Return (X, Y) of the center of cell containing provided text 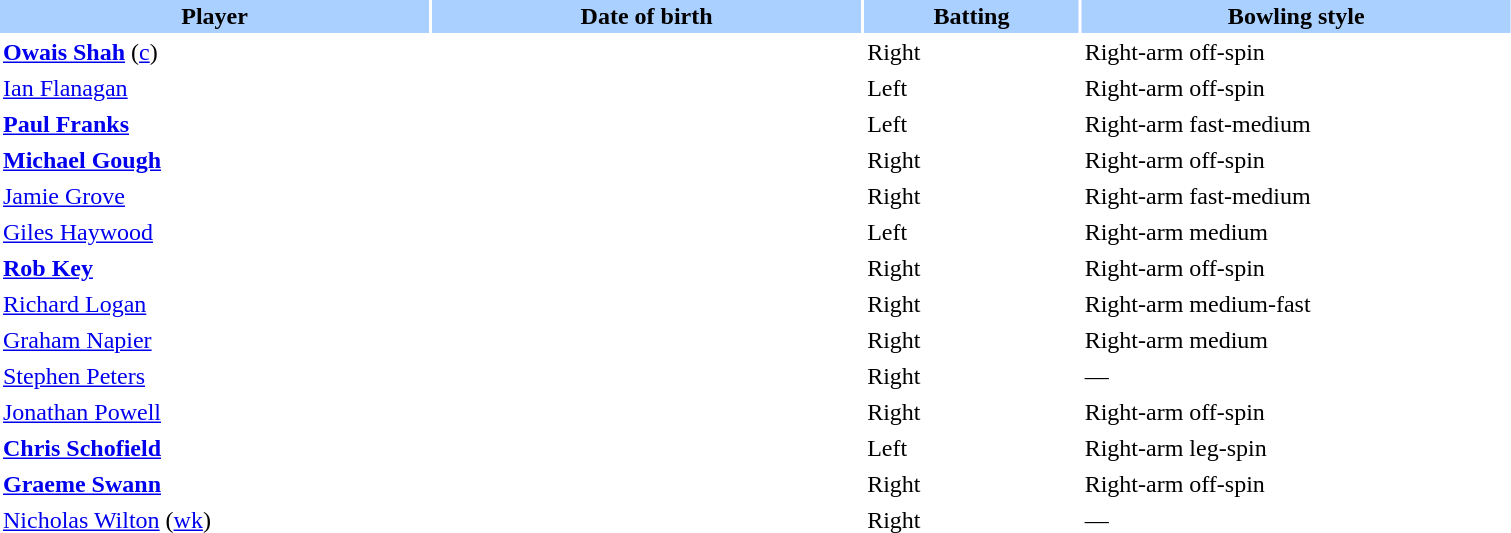
— (1296, 376)
Stephen Peters (214, 376)
Owais Shah (c) (214, 52)
Date of birth (646, 16)
Player (214, 16)
Paul Franks (214, 124)
Graeme Swann (214, 484)
Right-arm leg-spin (1296, 448)
Right-arm medium-fast (1296, 304)
Richard Logan (214, 304)
Chris Schofield (214, 448)
Giles Haywood (214, 232)
Jonathan Powell (214, 412)
Rob Key (214, 268)
Batting (972, 16)
Bowling style (1296, 16)
Graham Napier (214, 340)
Jamie Grove (214, 196)
Ian Flanagan (214, 88)
Michael Gough (214, 160)
